Find where the given text appears and provide that cell's center as (X, Y) coordinate. 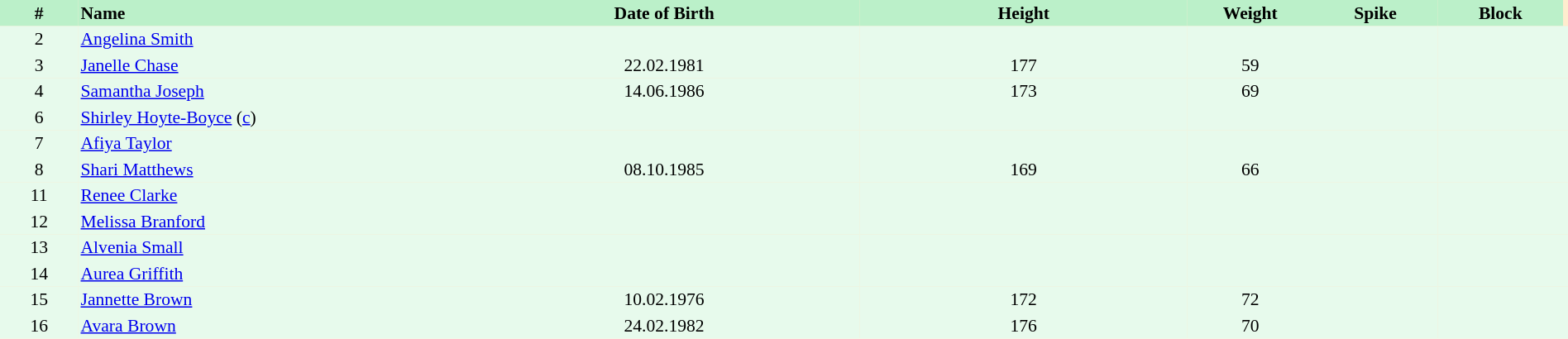
2 (39, 40)
Aurea Griffith (273, 274)
Jannette Brown (273, 299)
Samantha Joseph (273, 91)
08.10.1985 (664, 169)
Alvenia Small (273, 248)
Weight (1250, 13)
14.06.1986 (664, 91)
Shirley Hoyte-Boyce (c) (273, 117)
173 (1024, 91)
Avara Brown (273, 326)
15 (39, 299)
Block (1500, 13)
3 (39, 65)
12 (39, 222)
70 (1250, 326)
Date of Birth (664, 13)
7 (39, 144)
6 (39, 117)
Name (273, 13)
172 (1024, 299)
8 (39, 169)
69 (1250, 91)
Melissa Branford (273, 222)
16 (39, 326)
Renee Clarke (273, 195)
11 (39, 195)
Shari Matthews (273, 169)
72 (1250, 299)
22.02.1981 (664, 65)
176 (1024, 326)
13 (39, 248)
Afiya Taylor (273, 144)
14 (39, 274)
Spike (1374, 13)
59 (1250, 65)
# (39, 13)
4 (39, 91)
Height (1024, 13)
169 (1024, 169)
10.02.1976 (664, 299)
24.02.1982 (664, 326)
Janelle Chase (273, 65)
Angelina Smith (273, 40)
66 (1250, 169)
177 (1024, 65)
